Output the [x, y] coordinate of the center of the cell containing the given text.  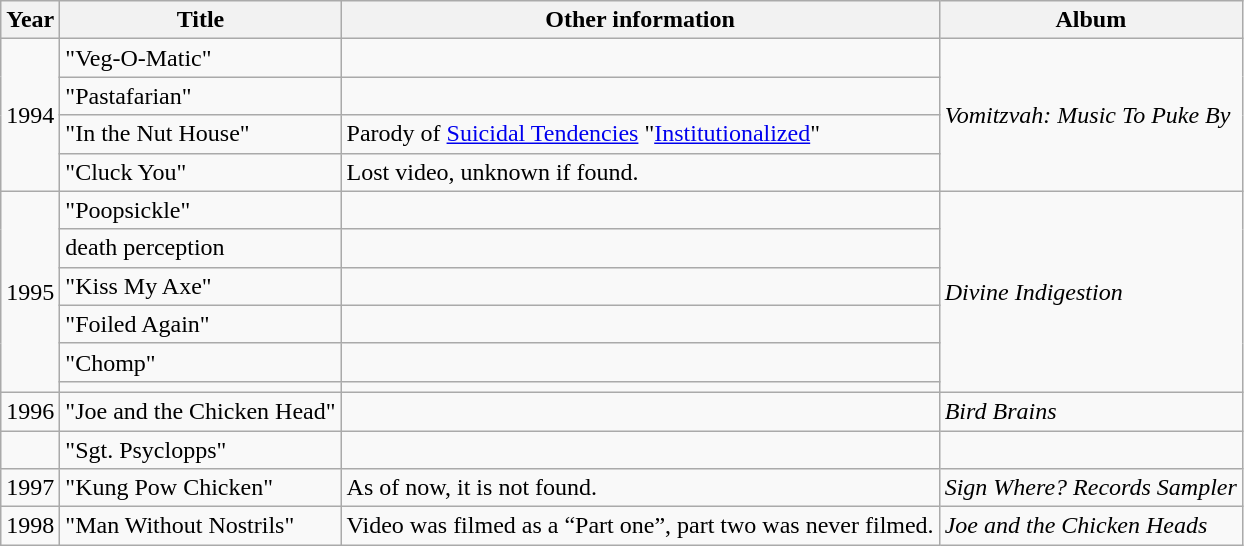
Album [1090, 20]
Video was filmed as a “Part one”, part two was never filmed. [640, 526]
1996 [30, 411]
Other information [640, 20]
Year [30, 20]
"Kiss My Axe" [200, 286]
1997 [30, 488]
Parody of Suicidal Tendencies "Institutionalized" [640, 134]
"Veg-O-Matic" [200, 58]
Vomitzvah: Music To Puke By [1090, 115]
"Cluck You" [200, 172]
"Poopsickle" [200, 210]
"Chomp" [200, 362]
"Pastafarian" [200, 96]
Joe and the Chicken Heads [1090, 526]
"Foiled Again" [200, 324]
"Joe and the Chicken Head" [200, 411]
Title [200, 20]
Lost video, unknown if found. [640, 172]
"Sgt. Psyclopps" [200, 449]
"Kung Pow Chicken" [200, 488]
1995 [30, 292]
Sign Where? Records Sampler [1090, 488]
Divine Indigestion [1090, 292]
"Man Without Nostrils" [200, 526]
Bird Brains [1090, 411]
"In the Nut House" [200, 134]
1994 [30, 115]
As of now, it is not found. [640, 488]
death perception [200, 248]
1998 [30, 526]
